Find where the given text appears and provide that cell's center as [X, Y] coordinate. 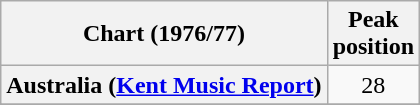
Peakposition [373, 34]
Australia (Kent Music Report) [164, 85]
Chart (1976/77) [164, 34]
28 [373, 85]
